From the cell containing the given text, extract its center point as (x, y) coordinate. 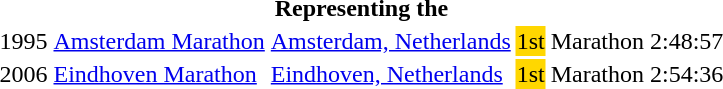
Amsterdam Marathon (159, 41)
Eindhoven, Netherlands (390, 74)
Amsterdam, Netherlands (390, 41)
Eindhoven Marathon (159, 74)
